Search for the cell housing the specified text and yield its (x, y) center coordinate. 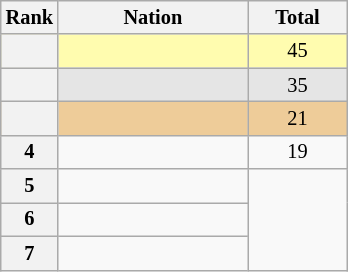
45 (298, 51)
21 (298, 118)
35 (298, 85)
19 (298, 152)
7 (30, 253)
6 (30, 219)
Rank (30, 17)
4 (30, 152)
Total (298, 17)
5 (30, 186)
Nation (153, 17)
